Pinpoint the cell where the given text exists, returning its [x, y] midpoint coordinate. 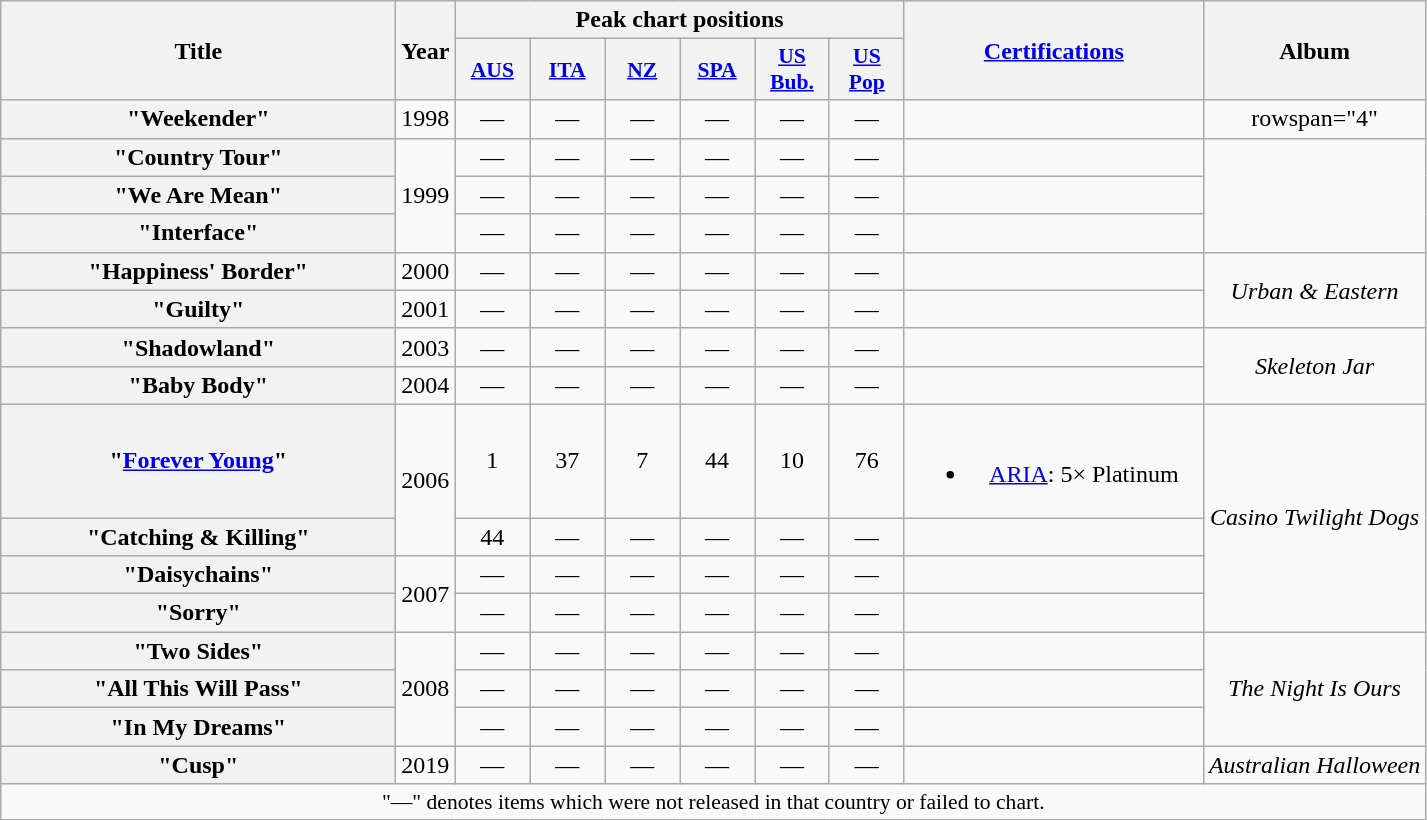
ARIA: 5× Platinum [1054, 460]
"—" denotes items which were not released in that country or failed to chart. [714, 802]
2008 [426, 689]
"Two Sides" [198, 651]
Certifications [1054, 50]
"Happiness' Border" [198, 271]
"Shadowland" [198, 347]
"All This Will Pass" [198, 689]
"Daisychains" [198, 575]
Australian Halloween [1314, 765]
Album [1314, 50]
2006 [426, 480]
Title [198, 50]
Year [426, 50]
Peak chart positions [680, 20]
"Interface" [198, 233]
"Country Tour" [198, 157]
"We Are Mean" [198, 195]
7 [642, 460]
76 [866, 460]
Urban & Eastern [1314, 290]
2003 [426, 347]
rowspan="4" [1314, 119]
"Catching & Killing" [198, 537]
1 [492, 460]
"Cusp" [198, 765]
2007 [426, 594]
"Weekender" [198, 119]
"Baby Body" [198, 385]
10 [792, 460]
SPA [718, 70]
The Night Is Ours [1314, 689]
2000 [426, 271]
"In My Dreams" [198, 727]
AUS [492, 70]
ITA [568, 70]
1998 [426, 119]
NZ [642, 70]
USPop [866, 70]
2019 [426, 765]
Casino Twilight Dogs [1314, 518]
"Sorry" [198, 613]
USBub. [792, 70]
Skeleton Jar [1314, 366]
2001 [426, 309]
1999 [426, 195]
2004 [426, 385]
37 [568, 460]
"Forever Young" [198, 460]
"Guilty" [198, 309]
